Search for the cell housing the specified text and yield its [X, Y] center coordinate. 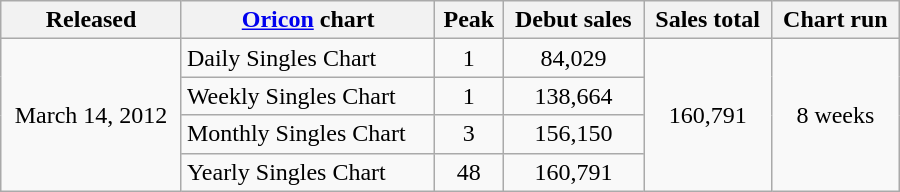
156,150 [574, 134]
Peak [469, 20]
Sales total [708, 20]
March 14, 2012 [92, 115]
Monthly Singles Chart [308, 134]
3 [469, 134]
138,664 [574, 96]
Debut sales [574, 20]
Daily Singles Chart [308, 58]
84,029 [574, 58]
8 weeks [836, 115]
Yearly Singles Chart [308, 172]
48 [469, 172]
Weekly Singles Chart [308, 96]
Released [92, 20]
Chart run [836, 20]
Oricon chart [308, 20]
